Find where the given text appears and provide that cell's center as [X, Y] coordinate. 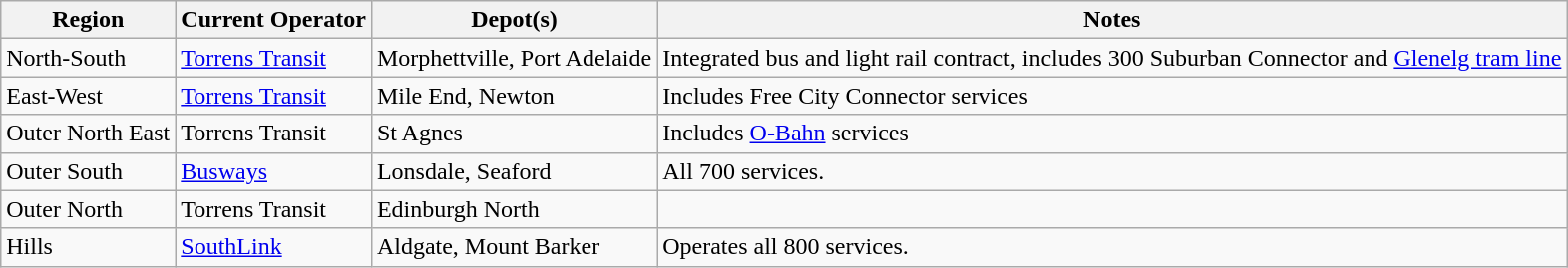
Region [88, 20]
Operates all 800 services. [1112, 247]
Hills [88, 247]
Morphettville, Port Adelaide [514, 58]
St Agnes [514, 134]
East-West [88, 96]
Aldgate, Mount Barker [514, 247]
Notes [1112, 20]
Outer South [88, 171]
Depot(s) [514, 20]
Mile End, Newton [514, 96]
SouthLink [273, 247]
Outer North [88, 209]
Current Operator [273, 20]
Outer North East [88, 134]
Includes O-Bahn services [1112, 134]
Lonsdale, Seaford [514, 171]
North-South [88, 58]
Edinburgh North [514, 209]
All 700 services. [1112, 171]
Includes Free City Connector services [1112, 96]
Integrated bus and light rail contract, includes 300 Suburban Connector and Glenelg tram line [1112, 58]
Busways [273, 171]
